Determine the [x, y] coordinate at the center of the cell enclosing the given text.  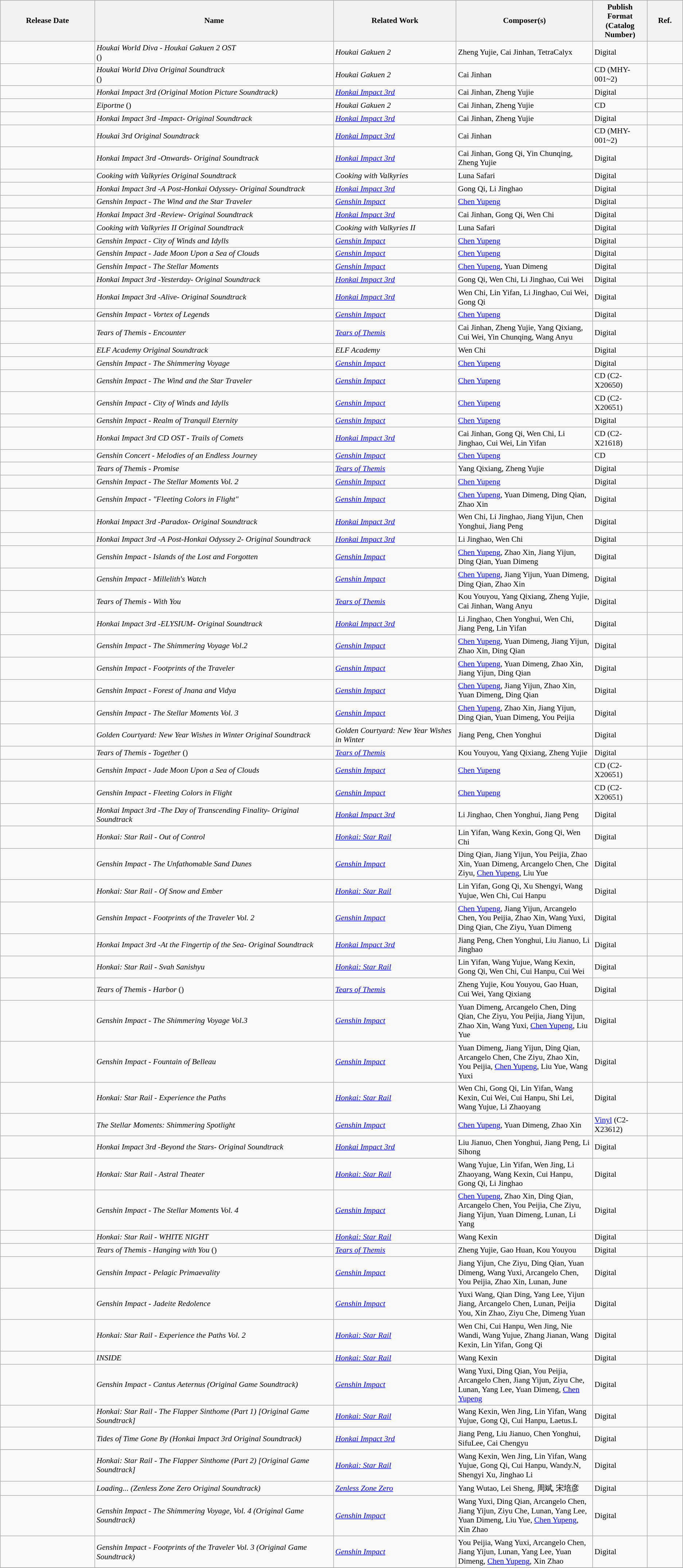
Honkai Impact 3rd -Review- Original Soundtrack [214, 215]
Honkai Impact 3rd -ELYSIUM- Original Soundtrack [214, 624]
The Stellar Moments: Shimmering Spotlight [214, 1125]
Genshin Impact - The Stellar Moments [214, 267]
Tears of Themis - Encounter [214, 332]
Honkai: Star Rail - Experience the Paths Vol. 2 [214, 1336]
Lin Yifan, Wang Yujue, Wang Kexin, Gong Qi, Wen Chi, Cui Hanpu, Cui Wei [525, 967]
Zenless Zone Zero [395, 1489]
Chen Yupeng, Jiang Yijun, Arcangelo Chen, You Peijia, Zhao Xin, Wang Yuxi, Ding Qian, Che Ziyu, Yuan Dimeng [525, 918]
Honkai Impact 3rd CD OST - Trails of Comets [214, 438]
Honkai Impact 3rd -Impact- Original Soundtrack [214, 118]
Genshin Concert - Melodies of an Endless Journey [214, 456]
Honkai Impact 3rd (Original Motion Picture Soundtrack) [214, 93]
Jiang Peng, Chen Yonghui [525, 735]
Honkai: Star Rail - Svah Sanishyu [214, 967]
Genshin Impact - Islands of the Lost and Forgotten [214, 557]
Gong Qi, Li Jinghao [525, 189]
Tears of Themis - Together () [214, 753]
Chen Yupeng, Yuan Dimeng, Ding Qian, Zhao Xin [525, 499]
Wen Chi, Cui Hanpu, Wen Jing, Nie Wandi, Wang Yujue, Zhang Jianan, Wang Kexin, Lin Yifan, Gong Qi [525, 1336]
Composer(s) [525, 21]
Wen Chi, Gong Qi, Lin Yifan, Wang Kexin, Cui Wei, Cui Hanpu, Shi Lei, Wang Yujue, Li Zhaoyang [525, 1098]
Cooking with Valkyries [395, 176]
Name [214, 21]
Release Date [47, 21]
Zheng Yujie, Gao Huan, Kou Youyou [525, 1250]
Wen Chi [525, 350]
Loading... (Zenless Zone Zero Original Soundtrack) [214, 1489]
Cai Jinhan, Zheng Yujie, Yang Qixiang, Cui Wei, Yin Chunqing, Wang Anyu [525, 332]
Honkai: Star Rail - WHITE NIGHT [214, 1237]
Wang Kexin, Wen Jing, Lin Yifan, Wang Yujue, Gong Qi, Cui Hanpu, Laetus.L [525, 1416]
Gong Qi, Wen Chi, Li Jinghao, Cui Wei [525, 280]
Genshin Impact - "Fleeting Colors in Flight" [214, 499]
Genshin Impact - Footprints of the Traveler Vol. 2 [214, 918]
Genshin Impact - The Stellar Moments Vol. 4 [214, 1210]
Wang Kexin, Wen Jing, Lin Yifan, Wang Yujue, Gong Qi, Cui Hanpu, Wandy.N, Shengyi Xu, Jinghao Li [525, 1465]
Honkai Impact 3rd -Yesterday- Original Soundtrack [214, 280]
Honkai: Star Rail - The Flapper Sinthome (Part 1) [Original Game Soundtrack] [214, 1416]
Yuxi Wang, Qian Ding, Yang Lee, Yijun Jiang, Arcangelo Chen, Lunan, Peijia You, Xin Zhao, Ziyu Che, Dimeng Yuan [525, 1304]
Genshin Impact - Cantus Aeternus (Original Game Soundtrack) [214, 1385]
Kou Youyou, Yang Qixiang, Zheng Yujie [525, 753]
Tears of Themis - With You [214, 601]
Honkai: Star Rail - Experience the Paths [214, 1098]
Honkai Impact 3rd -Paradox- Original Soundtrack [214, 522]
Honkai Impact 3rd -Onwards- Original Soundtrack [214, 158]
Wang Yuxi, Ding Qian, You Peijia, Arcangelo Chen, Jiang Yijun, Ziyu Che, Lunan, Yang Lee, Yuan Dimeng, Chen Yupeng [525, 1385]
Jiang Peng, Chen Yonghui, Liu Jianuo, Li Jinghao [525, 945]
Tides of Time Gone By (Honkai Impact 3rd Original Soundtrack) [214, 1438]
Honkai Impact 3rd -The Day of Transcending Finality- Original Soundtrack [214, 815]
Genshin Impact - Millelith's Watch [214, 579]
You Peijia, Wang Yuxi, Arcangelo Chen, Jiang Yijun, Lunan, Yang Lee, Yuan Dimeng, Chen Yupeng, Xin Zhao [525, 1552]
Honkai: Star Rail - Astral Theater [214, 1174]
Li Jinghao, Wen Chi [525, 540]
Liu Jianuo, Chen Yonghui, Jiang Peng, Li Sihong [525, 1147]
Genshin Impact - The Stellar Moments Vol. 3 [214, 713]
Zheng Yujie, Cai Jinhan, TetraCalyx [525, 52]
Wang Yuxi, Ding Qian, Arcangelo Chen, Jiang Yijun, Ziyu Che, Lunan, Yang Lee, Yuan Dimeng, Liu Yue, Chen Yupeng, Xin Zhao [525, 1516]
Wen Chi, Li Jinghao, Jiang Yijun, Chen Yonghui, Jiang Peng [525, 522]
Genshin Impact - Jadeite Redolence [214, 1304]
Cooking with Valkyries Original Soundtrack [214, 176]
Genshin Impact - Footprints of the Traveler Vol. 3 (Original Game Soundtrack) [214, 1552]
Chen Yupeng, Jiang Yijun, Yuan Dimeng, Ding Qian, Zhao Xin [525, 579]
Chen Yupeng, Zhao Xin, Jiang Yijun, Ding Qian, Yuan Dimeng, You Peijia [525, 713]
Ref. [665, 21]
Cai Jinhan, Gong Qi, Wen Chi [525, 215]
Honkai Impact 3rd -A Post-Honkai Odyssey 2- Original Soundtrack [214, 540]
Zheng Yujie, Kou Youyou, Gao Huan, Cui Wei, Yang Qixiang [525, 989]
Honkai Impact 3rd -Alive- Original Soundtrack [214, 297]
Wang Yujue, Lin Yifan, Wen Jing, Li Zhaoyang, Wang Kexin, Cui Hanpu, Gong Qi, Li Jinghao [525, 1174]
Houkai World Diva Original Soundtrack() [214, 74]
Lin Yifan, Gong Qi, Xu Shengyi, Wang Yujue, Wen Chi, Cui Hanpu [525, 891]
Cai Jinhan, Gong Qi, Wen Chi, Li Jinghao, Cui Wei, Lin Yifan [525, 438]
Cooking with Valkyries II [395, 228]
Chen Yupeng, Zhao Xin, Ding Qian, Arcangelo Chen, You Peijia, Che Ziyu, Jiang Yijun, Yuan Dimeng, Lunan, Li Yang [525, 1210]
Yuan Dimeng, Arcangelo Chen, Ding Qian, Che Ziyu, You Peijia, Jiang Yijun, Zhao Xin, Wang Yuxi, Chen Yupeng, Liu Yue [525, 1021]
Jiang Peng, Liu Jianuo, Chen Yonghui, SifuLee, Cai Chengyu [525, 1438]
Chen Yupeng, Yuan Dimeng, Zhao Xin [525, 1125]
Chen Yupeng, Yuan Dimeng [525, 267]
Li Jinghao, Chen Yonghui, Jiang Peng [525, 815]
Genshin Impact - The Shimmering Voyage Vol.2 [214, 646]
Cai Jinhan, Gong Qi, Yin Chunqing, Zheng Yujie [525, 158]
Chen Yupeng, Jiang Yijun, Zhao Xin, Yuan Dimeng, Ding Qian [525, 691]
ELF Academy [395, 350]
Ding Qian, Jiang Yijun, You Peijia, Zhao Xin, Yuan Dimeng, Arcangelo Chen, Che Ziyu, Chen Yupeng, Liu Yue [525, 864]
Yang Wutao, Lei Sheng, 周斌, 宋培彦 [525, 1489]
CD (C2-X20650) [620, 380]
Chen Yupeng, Yuan Dimeng, Zhao Xin, Jiang Yijun, Ding Qian [525, 668]
Genshin Impact - Fountain of Belleau [214, 1062]
Golden Courtyard: New Year Wishes in Winter Original Soundtrack [214, 735]
Genshin Impact - Vortex of Legends [214, 315]
Genshin Impact - Fleeting Colors in Flight [214, 793]
Houkai World Diva - Houkai Gakuen 2 OST() [214, 52]
Wen Chi, Lin Yifan, Li Jinghao, Cui Wei, Gong Qi [525, 297]
Eiportne () [214, 105]
Honkai: Star Rail - Out of Control [214, 837]
Genshin Impact - Forest of Jnana and Vidya [214, 691]
Genshin Impact - Pelagic Primaevality [214, 1272]
Yuan Dimeng, Jiang Yijun, Ding Qian, Arcangelo Chen, Che Ziyu, Zhao Xin, You Peijia, Chen Yupeng, Liu Yue, Wang Yuxi [525, 1062]
Kou Youyou, Yang Qixiang, Zheng Yujie, Cai Jinhan, Wang Anyu [525, 601]
ELF Academy Original Soundtrack [214, 350]
Genshin Impact - The Shimmering Voyage Vol.3 [214, 1021]
Publish Format (Catalog Number) [620, 21]
Vinyl (C2-X23612) [620, 1125]
CD (C2-X21618) [620, 438]
Cooking with Valkyries II Original Soundtrack [214, 228]
Golden Courtyard: New Year Wishes in Winter [395, 735]
Genshin Impact - Footprints of the Traveler [214, 668]
Genshin Impact - The Shimmering Voyage [214, 363]
Lin Yifan, Wang Kexin, Gong Qi, Wen Chi [525, 837]
Tears of Themis - Promise [214, 469]
Genshin Impact - The Unfathomable Sand Dunes [214, 864]
Yang Qixiang, Zheng Yujie [525, 469]
Honkai: Star Rail - The Flapper Sinthome (Part 2) [Original Game Soundtrack] [214, 1465]
Tears of Themis - Harbor () [214, 989]
Genshin Impact - The Stellar Moments Vol. 2 [214, 482]
Honkai: Star Rail - Of Snow and Ember [214, 891]
Genshin Impact - The Shimmering Voyage, Vol. 4 (Original Game Soundtrack) [214, 1516]
Jiang Yijun, Che Ziyu, Ding Qian, Yuan Dimeng, Wang Yuxi, Arcangelo Chen, You Peijia, Zhao Xin, Lunan, June [525, 1272]
Houkai 3rd Original Soundtrack [214, 136]
Chen Yupeng, Yuan Dimeng, Jiang Yijun, Zhao Xin, Ding Qian [525, 646]
Li Jinghao, Chen Yonghui, Wen Chi, Jiang Peng, Lin Yifan [525, 624]
Honkai Impact 3rd -A Post-Honkai Odyssey- Original Soundtrack [214, 189]
Honkai Impact 3rd -Beyond the Stars- Original Soundtrack [214, 1147]
Tears of Themis - Hanging with You () [214, 1250]
INSIDE [214, 1358]
Chen Yupeng, Zhao Xin, Jiang Yijun, Ding Qian, Yuan Dimeng [525, 557]
Genshin Impact - Realm of Tranquil Eternity [214, 421]
Related Work [395, 21]
Honkai Impact 3rd -At the Fingertip of the Sea- Original Soundtrack [214, 945]
